Provide the [x, y] coordinate of the cell's center where the given text is located.  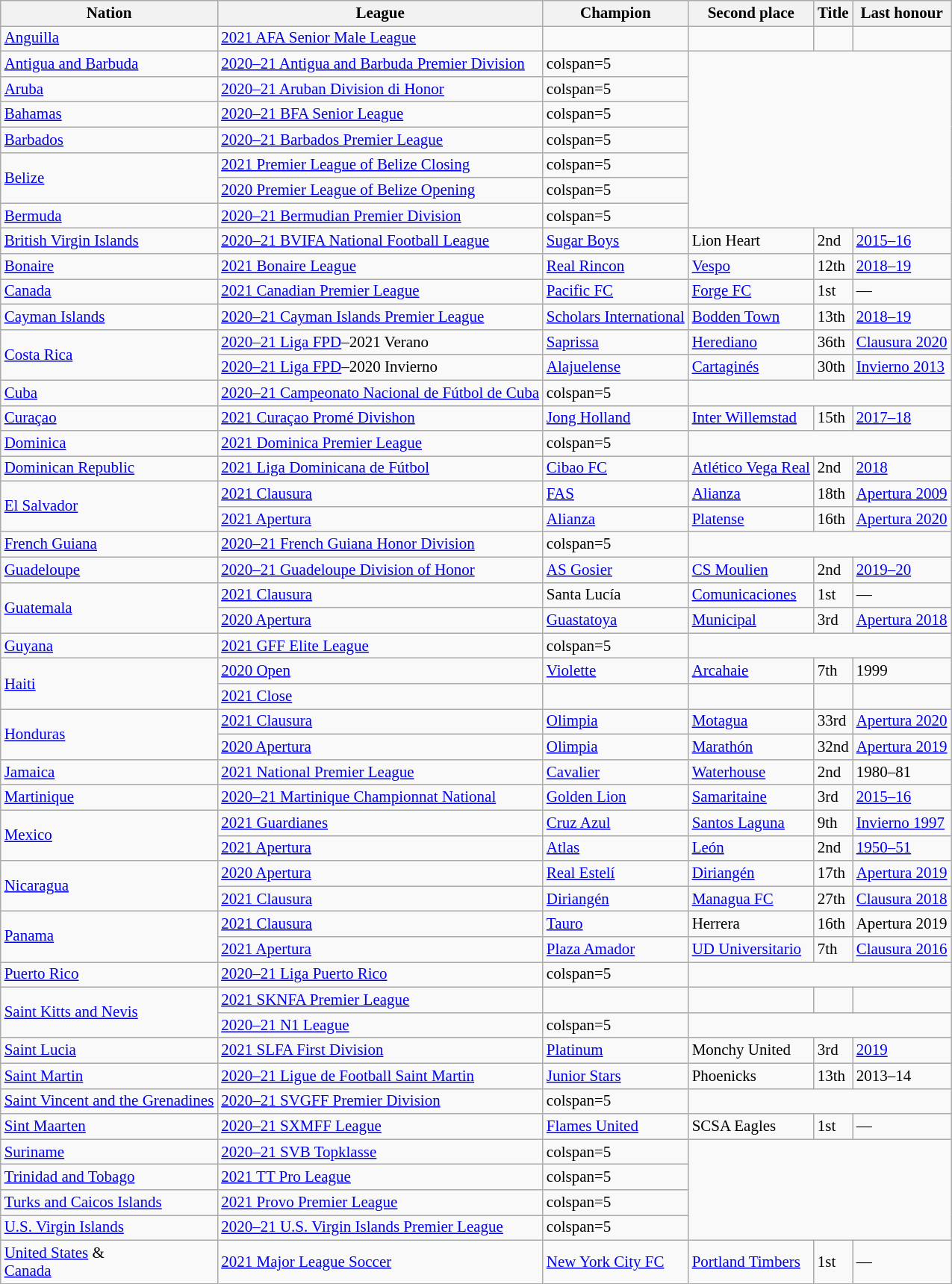
Cayman Islands [109, 317]
1980–81 [902, 772]
2019–20 [902, 570]
Real Estelí [615, 873]
Inter Willemstad [751, 418]
Nation [109, 13]
Clausura 2016 [902, 950]
Bodden Town [751, 317]
Samaritaine [751, 797]
Municipal [751, 620]
1950–51 [902, 848]
Saint Vincent and the Grenadines [109, 1101]
Sugar Boys [615, 241]
17th [833, 873]
33rd [833, 722]
2021 GFF Elite League [380, 646]
Clausura 2020 [902, 342]
Tauro [615, 924]
2013–14 [902, 1076]
Apertura 2009 [902, 494]
El Salvador [109, 507]
2020–21 Guadeloupe Division of Honor [380, 570]
Saint Kitts and Nevis [109, 1012]
12th [833, 267]
Plaza Amador [615, 950]
2018 [902, 469]
Costa Rica [109, 355]
CS Moulien [751, 570]
18th [833, 494]
2021 Guardianes [380, 823]
2019 [902, 1050]
2021 Premier League of Belize Closing [380, 165]
Barbados [109, 140]
2021 TT Pro League [380, 1177]
Sint Maarten [109, 1126]
2020–21 Cayman Islands Premier League [380, 317]
2020–21 SVB Topklasse [380, 1152]
2020–21 Ligue de Football Saint Martin [380, 1076]
New York City FC [615, 1262]
Guatemala [109, 608]
2021 SLFA First Division [380, 1050]
Guastatoya [615, 620]
Mexico [109, 835]
French Guiana [109, 544]
Golden Lion [615, 797]
Honduras [109, 735]
Real Rincon [615, 267]
Bermuda [109, 216]
SCSA Eagles [751, 1126]
Bonaire [109, 267]
Last honour [902, 13]
Flames United [615, 1126]
Monchy United [751, 1050]
Antigua and Barbuda [109, 64]
Title [833, 13]
2021 Major League Soccer [380, 1262]
2020–21 Campeonato Nacional de Fútbol de Cuba [380, 393]
2021 Curaçao Promé Divishon [380, 418]
Managua FC [751, 899]
United States & Canada [109, 1262]
UD Universitario [751, 950]
2020 Premier League of Belize Opening [380, 190]
U.S. Virgin Islands [109, 1228]
2021 Dominica Premier League [380, 443]
Trinidad and Tobago [109, 1177]
Violette [615, 671]
2020–21 BFA Senior League [380, 114]
Phoenicks [751, 1076]
Invierno 2013 [902, 367]
2020–21 SXMFF League [380, 1126]
Jamaica [109, 772]
2020–21 Bermudian Premier Division [380, 216]
Atlas [615, 848]
2021 Close [380, 696]
Santa Lucía [615, 595]
2020–21 French Guiana Honor Division [380, 544]
2021 Bonaire League [380, 267]
Atlético Vega Real [751, 469]
Guadeloupe [109, 570]
Nicaragua [109, 886]
Dominican Republic [109, 469]
Platense [751, 520]
2017–18 [902, 418]
Apertura 2018 [902, 620]
2020–21 Liga FPD–2021 Verano [380, 342]
AS Gosier [615, 570]
2020 Open [380, 671]
Arcahaie [751, 671]
Lion Heart [751, 241]
Cartaginés [751, 367]
1999 [902, 671]
Dominica [109, 443]
2020–21 Martinique Championnat National [380, 797]
Cavalier [615, 772]
Cibao FC [615, 469]
Cruz Azul [615, 823]
36th [833, 342]
Bahamas [109, 114]
Curaçao [109, 418]
Alajuelense [615, 367]
Saint Martin [109, 1076]
Turks and Caicos Islands [109, 1203]
Champion [615, 13]
2021 Canadian Premier League [380, 292]
2020–21 Antigua and Barbuda Premier Division [380, 64]
Waterhouse [751, 772]
2020–21 Barbados Premier League [380, 140]
Pacific FC [615, 292]
Clausura 2018 [902, 899]
Invierno 1997 [902, 823]
15th [833, 418]
2021 SKNFA Premier League [380, 1000]
Platinum [615, 1050]
2020–21 Aruban Division di Honor [380, 89]
Panama [109, 937]
Portland Timbers [751, 1262]
2020–21 Liga FPD–2020 Invierno [380, 367]
Aruba [109, 89]
2020–21 SVGFF Premier Division [380, 1101]
Saprissa [615, 342]
League [380, 13]
Vespo [751, 267]
Forge FC [751, 292]
Marathón [751, 747]
Canada [109, 292]
Motagua [751, 722]
Haiti [109, 684]
FAS [615, 494]
Anguilla [109, 39]
León [751, 848]
Second place [751, 13]
Guyana [109, 646]
27th [833, 899]
Comunicaciones [751, 595]
Junior Stars [615, 1076]
Martinique [109, 797]
9th [833, 823]
2020–21 Liga Puerto Rico [380, 975]
2020–21 BVIFA National Football League [380, 241]
British Virgin Islands [109, 241]
Scholars International [615, 317]
Jong Holland [615, 418]
Saint Lucia [109, 1050]
2020–21 N1 League [380, 1025]
Herediano [751, 342]
Puerto Rico [109, 975]
Herrera [751, 924]
Belize [109, 178]
2021 National Premier League [380, 772]
Suriname [109, 1152]
32nd [833, 747]
30th [833, 367]
2021 Provo Premier League [380, 1203]
2021 AFA Senior Male League [380, 39]
Santos Laguna [751, 823]
2020–21 U.S. Virgin Islands Premier League [380, 1228]
2021 Liga Dominicana de Fútbol [380, 469]
Cuba [109, 393]
